Capture the cell that displays the provided text and extract its (x, y) central coordinate. 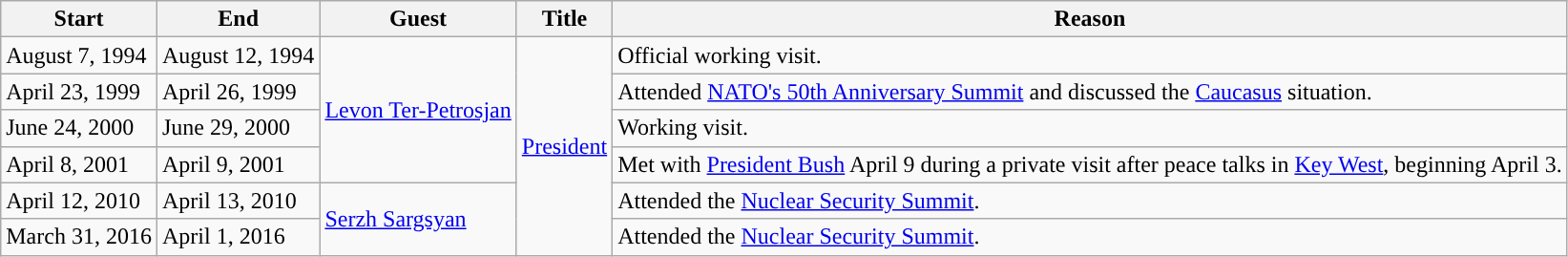
Serzh Sargsyan (418, 219)
April 23, 1999 (79, 92)
Guest (418, 19)
April 12, 2010 (79, 201)
April 1, 2016 (238, 237)
Title (564, 19)
Official working visit. (1090, 55)
August 7, 1994 (79, 55)
Reason (1090, 19)
Start (79, 19)
Met with President Bush April 9 during a private visit after peace talks in Key West, beginning April 3. (1090, 164)
April 13, 2010 (238, 201)
Working visit. (1090, 128)
April 9, 2001 (238, 164)
Attended NATO's 50th Anniversary Summit and discussed the Caucasus situation. (1090, 92)
April 26, 1999 (238, 92)
President (564, 146)
Levon Ter-Petrosjan (418, 110)
August 12, 1994 (238, 55)
June 24, 2000 (79, 128)
June 29, 2000 (238, 128)
End (238, 19)
March 31, 2016 (79, 237)
April 8, 2001 (79, 164)
